Scan for the cell matching the given text and deliver its [X, Y] coordinate at center. 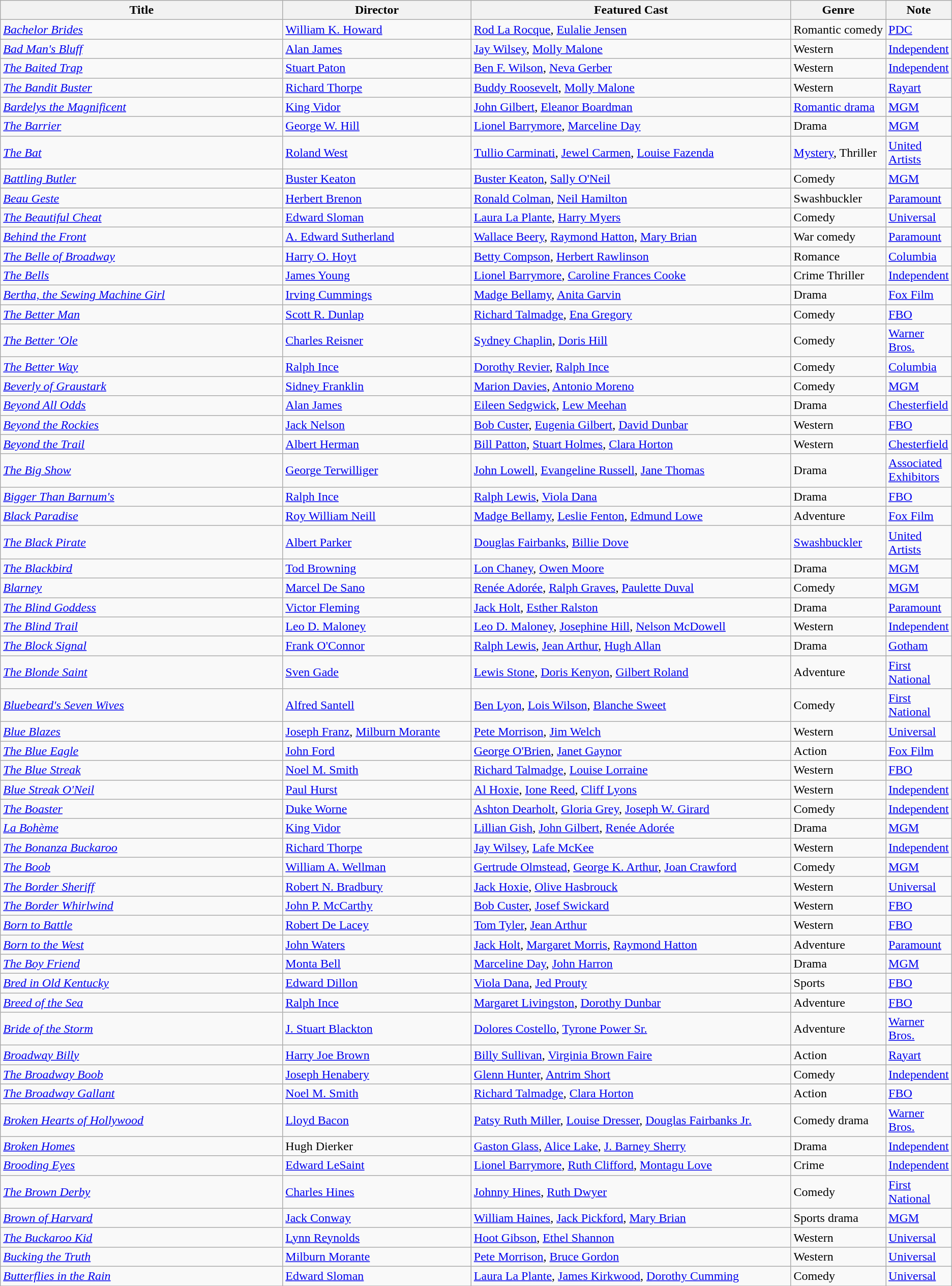
Laura La Plante, James Kirkwood, Dorothy Cumming [631, 1276]
Wallace Beery, Raymond Hatton, Mary Brian [631, 237]
Jack Conway [377, 1218]
The Big Show [141, 470]
Roland West [377, 153]
Sven Gade [377, 673]
Lillian Gish, John Gilbert, Renée Adorée [631, 828]
William K. Howard [377, 30]
Lynn Reynolds [377, 1237]
Jack Nelson [377, 425]
Broadway Billy [141, 1055]
Title [141, 10]
The Blind Trail [141, 627]
Born to Battle [141, 925]
The Boy Friend [141, 964]
Sidney Franklin [377, 386]
Stuart Paton [377, 68]
Patsy Ruth Miller, Louise Dresser, Douglas Fairbanks Jr. [631, 1120]
Bride of the Storm [141, 1029]
Johnny Hines, Ruth Dwyer [631, 1191]
Jay Wilsey, Lafe McKee [631, 847]
Richard Talmadge, Clara Horton [631, 1094]
Sydney Chaplin, Doris Hill [631, 341]
Robert N. Bradbury [377, 886]
Laura La Plante, Harry Myers [631, 217]
Gaston Glass, Alice Lake, J. Barney Sherry [631, 1146]
George W. Hill [377, 126]
George O'Brien, Janet Gaynor [631, 751]
The Border Whirlwind [141, 905]
Irving Cummings [377, 295]
Dorothy Revier, Ralph Ince [631, 367]
Alfred Santell [377, 705]
Duke Worne [377, 809]
Brown of Harvard [141, 1218]
The Belle of Broadway [141, 256]
Bertha, the Sewing Machine Girl [141, 295]
The Beautiful Cheat [141, 217]
Jay Wilsey, Molly Malone [631, 49]
Ben F. Wilson, Neva Gerber [631, 68]
Hoot Gibson, Ethel Shannon [631, 1237]
Romantic comedy [838, 30]
The Better 'Ole [141, 341]
Lionel Barrymore, Marceline Day [631, 126]
Jack Hoxie, Olive Hasbrouck [631, 886]
Gertrude Olmstead, George K. Arthur, Joan Crawford [631, 867]
Herbert Brenon [377, 198]
Eileen Sedgwick, Lew Meehan [631, 405]
Bachelor Brides [141, 30]
The Blue Eagle [141, 751]
Director [377, 10]
The Blue Streak [141, 770]
Joseph Henabery [377, 1074]
Born to the West [141, 945]
Albert Herman [377, 444]
The Better Way [141, 367]
The Bat [141, 153]
Victor Fleming [377, 607]
Battling Butler [141, 179]
Roy William Neill [377, 516]
Harry O. Hoyt [377, 256]
Richard Talmadge, Ena Gregory [631, 314]
Blue Blazes [141, 732]
Bardelys the Magnificent [141, 107]
Black Paradise [141, 516]
George Terwilliger [377, 470]
Genre [838, 10]
Bob Custer, Eugenia Gilbert, David Dunbar [631, 425]
Romantic drama [838, 107]
John Waters [377, 945]
Robert De Lacey [377, 925]
Breed of the Sea [141, 1003]
Viola Dana, Jed Prouty [631, 983]
Bill Patton, Stuart Holmes, Clara Horton [631, 444]
Blue Streak O'Neil [141, 790]
The Boaster [141, 809]
Beyond All Odds [141, 405]
Madge Bellamy, Anita Garvin [631, 295]
Bucking the Truth [141, 1256]
The Brown Derby [141, 1191]
John P. McCarthy [377, 905]
Buddy Roosevelt, Molly Malone [631, 87]
Harry Joe Brown [377, 1055]
The Blind Goddess [141, 607]
Pete Morrison, Jim Welch [631, 732]
The Border Sheriff [141, 886]
Ashton Dearholt, Gloria Grey, Joseph W. Girard [631, 809]
Beau Geste [141, 198]
J. Stuart Blackton [377, 1029]
Betty Compson, Herbert Rawlinson [631, 256]
Ralph Lewis, Viola Dana [631, 496]
The Boob [141, 867]
The Better Man [141, 314]
The Buckaroo Kid [141, 1237]
Renée Adorée, Ralph Graves, Paulette Duval [631, 588]
Jack Holt, Esther Ralston [631, 607]
Monta Bell [377, 964]
Lloyd Bacon [377, 1120]
Beverly of Graustark [141, 386]
Edward Dillon [377, 983]
The Broadway Boob [141, 1074]
Jack Holt, Margaret Morris, Raymond Hatton [631, 945]
Associated Exhibitors [919, 470]
Madge Bellamy, Leslie Fenton, Edmund Lowe [631, 516]
Blarney [141, 588]
Note [919, 10]
Marcel De Sano [377, 588]
Richard Talmadge, Louise Lorraine [631, 770]
Buster Keaton [377, 179]
The Black Pirate [141, 542]
William Haines, Jack Pickford, Mary Brian [631, 1218]
Bob Custer, Josef Swickard [631, 905]
Ronald Colman, Neil Hamilton [631, 198]
PDC [919, 30]
The Barrier [141, 126]
Tom Tyler, Jean Arthur [631, 925]
Billy Sullivan, Virginia Brown Faire [631, 1055]
The Blonde Saint [141, 673]
Tod Browning [377, 568]
Brooding Eyes [141, 1165]
Frank O'Connor [377, 646]
Butterflies in the Rain [141, 1276]
Beyond the Rockies [141, 425]
Gotham [919, 646]
Romance [838, 256]
Bad Man's Bluff [141, 49]
Paul Hurst [377, 790]
Al Hoxie, Ione Reed, Cliff Lyons [631, 790]
Featured Cast [631, 10]
Tullio Carminati, Jewel Carmen, Louise Fazenda [631, 153]
Bred in Old Kentucky [141, 983]
Crime Thriller [838, 276]
Sports drama [838, 1218]
Ben Lyon, Lois Wilson, Blanche Sweet [631, 705]
Bluebeard's Seven Wives [141, 705]
Beyond the Trail [141, 444]
Douglas Fairbanks, Billie Dove [631, 542]
Scott R. Dunlap [377, 314]
The Bandit Buster [141, 87]
Mystery, Thriller [838, 153]
Charles Hines [377, 1191]
Bigger Than Barnum's [141, 496]
Broken Homes [141, 1146]
The Bells [141, 276]
Edward LeSaint [377, 1165]
Hugh Dierker [377, 1146]
The Broadway Gallant [141, 1094]
La Bohème [141, 828]
Leo D. Maloney, Josephine Hill, Nelson McDowell [631, 627]
Joseph Franz, Milburn Morante [377, 732]
James Young [377, 276]
John Lowell, Evangeline Russell, Jane Thomas [631, 470]
Lon Chaney, Owen Moore [631, 568]
Lionel Barrymore, Ruth Clifford, Montagu Love [631, 1165]
Ralph Lewis, Jean Arthur, Hugh Allan [631, 646]
Albert Parker [377, 542]
Leo D. Maloney [377, 627]
Lionel Barrymore, Caroline Frances Cooke [631, 276]
Charles Reisner [377, 341]
The Block Signal [141, 646]
Broken Hearts of Hollywood [141, 1120]
Comedy drama [838, 1120]
William A. Wellman [377, 867]
Marceline Day, John Harron [631, 964]
The Baited Trap [141, 68]
Rod La Rocque, Eulalie Jensen [631, 30]
John Ford [377, 751]
Glenn Hunter, Antrim Short [631, 1074]
Buster Keaton, Sally O'Neil [631, 179]
Margaret Livingston, Dorothy Dunbar [631, 1003]
The Bonanza Buckaroo [141, 847]
War comedy [838, 237]
Lewis Stone, Doris Kenyon, Gilbert Roland [631, 673]
Sports [838, 983]
John Gilbert, Eleanor Boardman [631, 107]
Pete Morrison, Bruce Gordon [631, 1256]
Crime [838, 1165]
Milburn Morante [377, 1256]
A. Edward Sutherland [377, 237]
Dolores Costello, Tyrone Power Sr. [631, 1029]
The Blackbird [141, 568]
Marion Davies, Antonio Moreno [631, 386]
Behind the Front [141, 237]
